For the text-containing cell, return its midpoint in (X, Y) coordinate format. 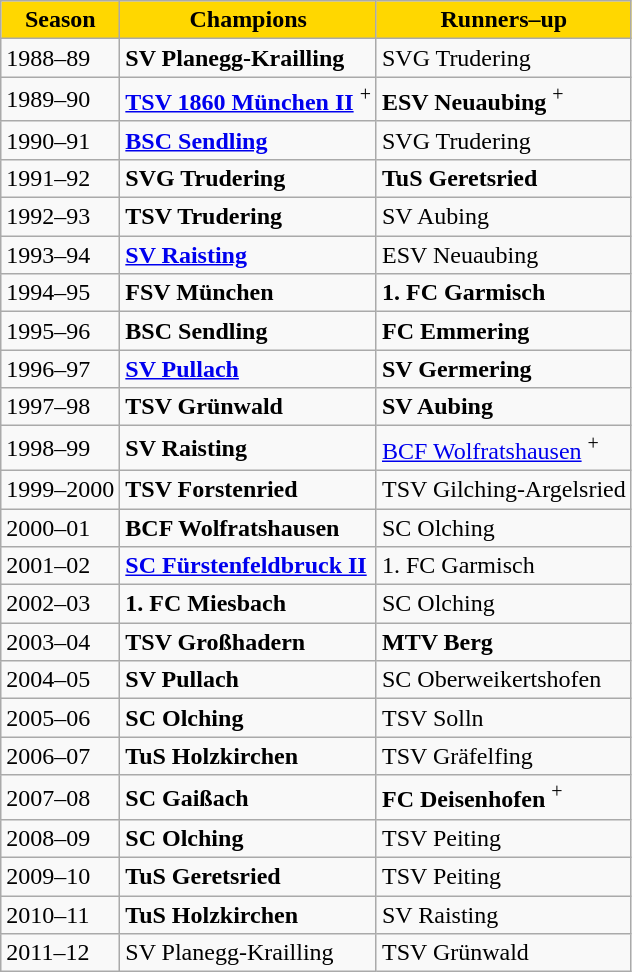
SV Germering (504, 369)
TSV Forstenried (248, 489)
SC Fürstenfeldbruck II (248, 566)
TSV Großhadern (248, 642)
MTV Berg (504, 642)
1998–99 (60, 448)
TSV Gilching-Argelsried (504, 489)
TSV Solln (504, 718)
2002–03 (60, 604)
BCF Wolfratshausen (248, 528)
SC Gaißach (248, 798)
1995–96 (60, 331)
1997–98 (60, 407)
Champions (248, 20)
2006–07 (60, 756)
1991–92 (60, 178)
2008–09 (60, 839)
2009–10 (60, 877)
2007–08 (60, 798)
1990–91 (60, 140)
2001–02 (60, 566)
1989–90 (60, 100)
TSV Trudering (248, 217)
SC Oberweikertshofen (504, 680)
1. FC Miesbach (248, 604)
FC Deisenhofen + (504, 798)
TSV 1860 München II + (248, 100)
2005–06 (60, 718)
FC Emmering (504, 331)
BCF Wolfratshausen + (504, 448)
ESV Neuaubing + (504, 100)
Runners–up (504, 20)
1988–89 (60, 58)
2000–01 (60, 528)
2011–12 (60, 953)
1992–93 (60, 217)
1999–2000 (60, 489)
1993–94 (60, 255)
2004–05 (60, 680)
1994–95 (60, 293)
2003–04 (60, 642)
1996–97 (60, 369)
ESV Neuaubing (504, 255)
TSV Gräfelfing (504, 756)
2010–11 (60, 915)
Season (60, 20)
FSV München (248, 293)
